Extract the (X, Y) coordinate from the center of the cell holding the provided text.  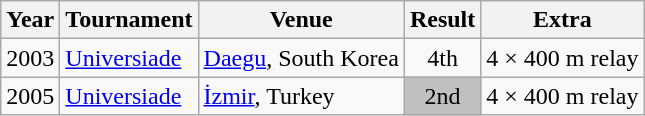
Venue (301, 20)
Year (30, 20)
Tournament (129, 20)
Extra (562, 20)
4th (442, 58)
Result (442, 20)
2005 (30, 96)
2nd (442, 96)
2003 (30, 58)
İzmir, Turkey (301, 96)
Daegu, South Korea (301, 58)
